Determine the [X, Y] coordinate at the center of the cell enclosing the given text.  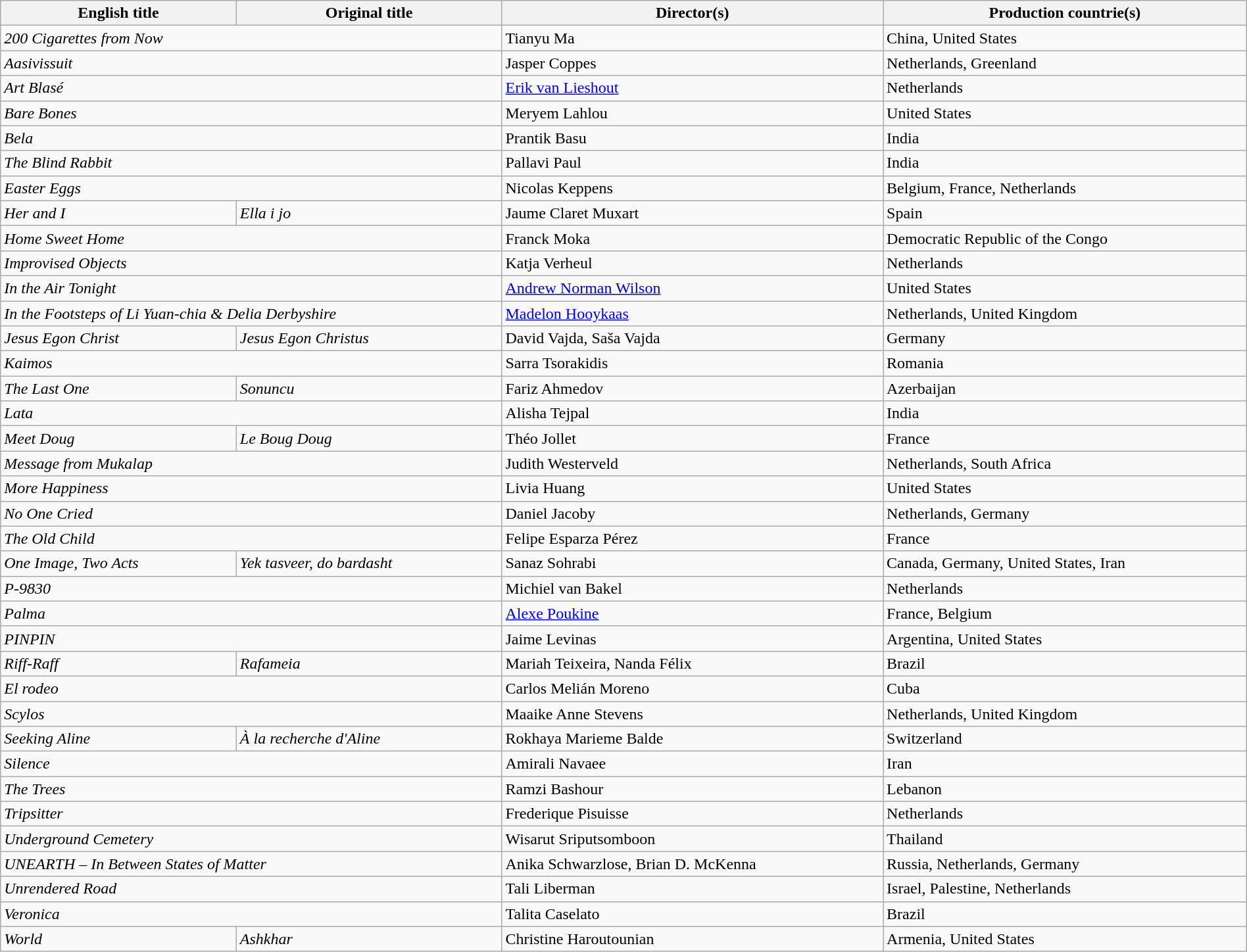
Underground Cemetery [251, 839]
Rokhaya Marieme Balde [693, 739]
Sonuncu [369, 389]
Amirali Navaee [693, 764]
English title [118, 13]
Sanaz Sohrabi [693, 563]
The Trees [251, 789]
Seeking Aline [118, 739]
Palma [251, 613]
China, United States [1065, 38]
Meryem Lahlou [693, 113]
200 Cigarettes from Now [251, 38]
UNEARTH – In Between States of Matter [251, 864]
Thailand [1065, 839]
Riff-Raff [118, 663]
Katja Verheul [693, 263]
Felipe Esparza Pérez [693, 538]
Franck Moka [693, 238]
Russia, Netherlands, Germany [1065, 864]
Jasper Coppes [693, 63]
Carlos Melián Moreno [693, 688]
PINPIN [251, 638]
Armenia, United States [1065, 939]
Kaimos [251, 364]
Improvised Objects [251, 263]
Spain [1065, 213]
Frederique Pisuisse [693, 814]
Ashkhar [369, 939]
Cuba [1065, 688]
Madelon Hooykaas [693, 314]
No One Cried [251, 513]
Scylos [251, 713]
Théo Jollet [693, 439]
Her and I [118, 213]
Aasivissuit [251, 63]
The Old Child [251, 538]
Unrendered Road [251, 889]
Lata [251, 414]
Andrew Norman Wilson [693, 288]
Netherlands, Greenland [1065, 63]
Art Blasé [251, 88]
Tripsitter [251, 814]
Prantik Basu [693, 138]
Nicolas Keppens [693, 188]
The Last One [118, 389]
Pallavi Paul [693, 163]
Ramzi Bashour [693, 789]
Daniel Jacoby [693, 513]
Canada, Germany, United States, Iran [1065, 563]
David Vajda, Saša Vajda [693, 339]
Veronica [251, 914]
À la recherche d'Aline [369, 739]
Anika Schwarzlose, Brian D. McKenna [693, 864]
Le Boug Doug [369, 439]
Sarra Tsorakidis [693, 364]
Original title [369, 13]
Belgium, France, Netherlands [1065, 188]
El rodeo [251, 688]
Romania [1065, 364]
Democratic Republic of the Congo [1065, 238]
In the Footsteps of Li Yuan-chia & Delia Derbyshire [251, 314]
Iran [1065, 764]
Bare Bones [251, 113]
Livia Huang [693, 488]
Director(s) [693, 13]
Alisha Tejpal [693, 414]
Jaume Claret Muxart [693, 213]
Christine Haroutounian [693, 939]
Rafameia [369, 663]
Fariz Ahmedov [693, 389]
Jesus Egon Christus [369, 339]
Israel, Palestine, Netherlands [1065, 889]
Yek tasveer, do bardasht [369, 563]
Easter Eggs [251, 188]
Azerbaijan [1065, 389]
World [118, 939]
One Image, Two Acts [118, 563]
Jaime Levinas [693, 638]
Argentina, United States [1065, 638]
Michiel van Bakel [693, 588]
Silence [251, 764]
Tianyu Ma [693, 38]
In the Air Tonight [251, 288]
Talita Caselato [693, 914]
Alexe Poukine [693, 613]
P-9830 [251, 588]
Judith Westerveld [693, 464]
Jesus Egon Christ [118, 339]
France, Belgium [1065, 613]
Tali Liberman [693, 889]
Lebanon [1065, 789]
Switzerland [1065, 739]
Ella i jo [369, 213]
Bela [251, 138]
Wisarut Sriputsomboon [693, 839]
Meet Doug [118, 439]
More Happiness [251, 488]
Maaike Anne Stevens [693, 713]
Mariah Teixeira, Nanda Félix [693, 663]
Message from Mukalap [251, 464]
Netherlands, Germany [1065, 513]
The Blind Rabbit [251, 163]
Erik van Lieshout [693, 88]
Netherlands, South Africa [1065, 464]
Production countrie(s) [1065, 13]
Germany [1065, 339]
Home Sweet Home [251, 238]
